Locate the cell with the specified text and output its [x, y] center coordinate. 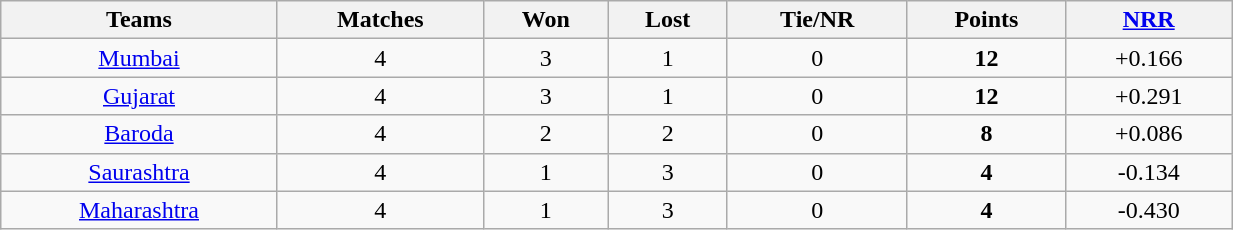
+0.291 [1149, 96]
Won [546, 20]
Maharashtra [140, 210]
Points [986, 20]
Mumbai [140, 58]
-0.134 [1149, 172]
+0.166 [1149, 58]
Gujarat [140, 96]
Matches [380, 20]
Baroda [140, 134]
8 [986, 134]
Teams [140, 20]
NRR [1149, 20]
Saurashtra [140, 172]
-0.430 [1149, 210]
+0.086 [1149, 134]
Lost [668, 20]
Tie/NR [817, 20]
